Identify which cell holds the provided text, then report its [x, y] central coordinate. 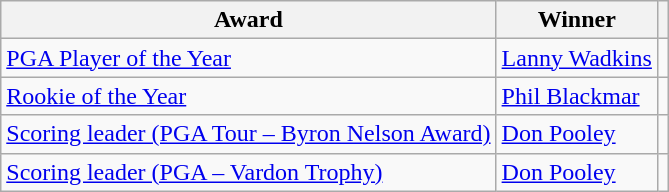
Phil Blackmar [576, 96]
Scoring leader (PGA – Vardon Trophy) [248, 172]
Scoring leader (PGA Tour – Byron Nelson Award) [248, 134]
Rookie of the Year [248, 96]
Winner [576, 20]
Award [248, 20]
PGA Player of the Year [248, 58]
Lanny Wadkins [576, 58]
